Scan for the cell matching the given text and deliver its (x, y) coordinate at center. 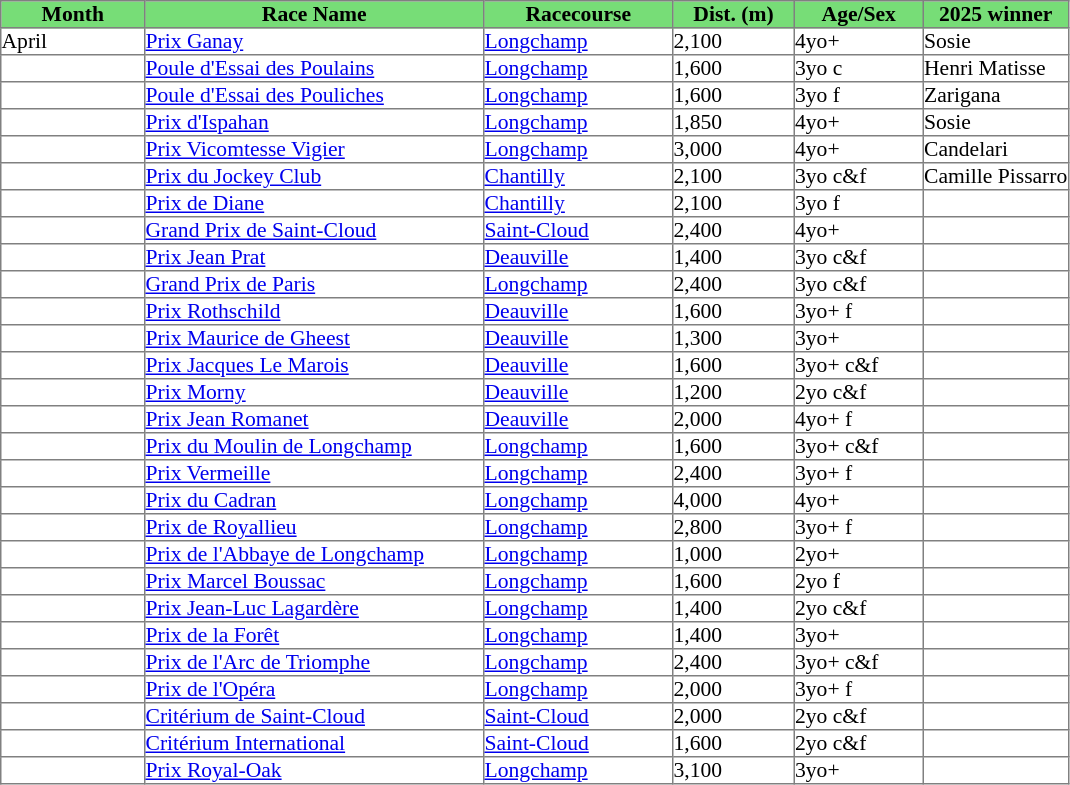
2yo+ (858, 554)
Zarigana (996, 96)
Prix Jean Prat (314, 258)
April (73, 42)
Prix de la Forêt (314, 636)
3,000 (734, 150)
Prix Rothschild (314, 312)
2yo f (858, 582)
Prix d'Ispahan (314, 122)
Camille Pissarro (996, 176)
3yo c (858, 68)
2,800 (734, 528)
4,000 (734, 500)
4yo+ f (858, 420)
Prix Vermeille (314, 474)
Prix Ganay (314, 42)
Prix de l'Opéra (314, 690)
1,300 (734, 338)
Dist. (m) (734, 14)
Prix Jacques Le Marois (314, 366)
Prix Royal-Oak (314, 770)
Prix Marcel Boussac (314, 582)
Grand Prix de Paris (314, 284)
Prix Morny (314, 392)
1,200 (734, 392)
Prix de l'Abbaye de Longchamp (314, 554)
Henri Matisse (996, 68)
Prix de l'Arc de Triomphe (314, 662)
Prix Vicomtesse Vigier (314, 150)
2025 winner (996, 14)
1,850 (734, 122)
Candelari (996, 150)
Race Name (314, 14)
Critérium International (314, 744)
Prix du Moulin de Longchamp (314, 446)
Grand Prix de Saint-Cloud (314, 230)
Prix du Jockey Club (314, 176)
Prix Jean-Luc Lagardère (314, 608)
Poule d'Essai des Poulains (314, 68)
Prix de Diane (314, 204)
Racecourse (578, 14)
Prix Jean Romanet (314, 420)
Age/Sex (858, 14)
Prix de Royallieu (314, 528)
Month (73, 14)
Prix du Cadran (314, 500)
3,100 (734, 770)
1,000 (734, 554)
Poule d'Essai des Pouliches (314, 96)
Prix Maurice de Gheest (314, 338)
Critérium de Saint-Cloud (314, 716)
